Detect which cell encompasses the target text, then output its [x, y] center coordinate. 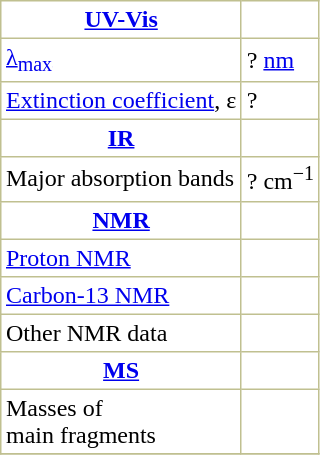
Extinction coefficient, ε [122, 101]
? cm−1 [280, 179]
? [280, 101]
Masses of main fragments [122, 421]
IR [122, 139]
UV-Vis [122, 20]
Proton NMR [122, 258]
λmax [122, 60]
Major absorption bands [122, 179]
? nm [280, 60]
Other NMR data [122, 333]
MS [122, 370]
NMR [122, 220]
Carbon-13 NMR [122, 295]
